Capture the cell that displays the provided text and extract its (x, y) central coordinate. 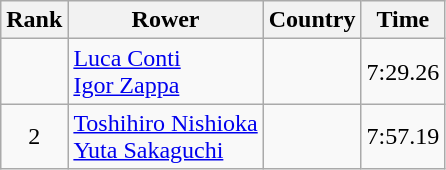
Country (312, 20)
7:29.26 (403, 72)
2 (34, 136)
Time (403, 20)
Luca ContiIgor Zappa (166, 72)
Rower (166, 20)
Rank (34, 20)
7:57.19 (403, 136)
Toshihiro NishiokaYuta Sakaguchi (166, 136)
